Extract the [X, Y] coordinate from the center of the cell holding the provided text.  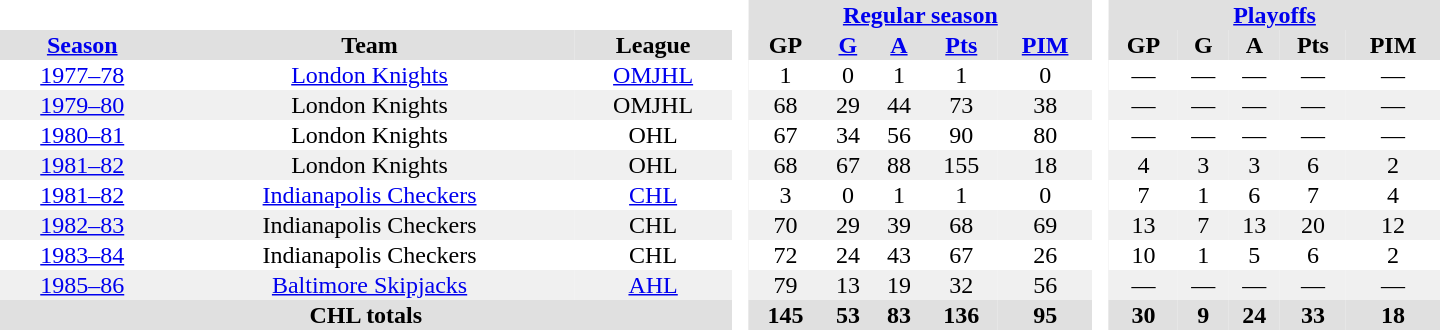
136 [961, 315]
38 [1045, 105]
95 [1045, 315]
79 [786, 285]
26 [1045, 255]
90 [961, 135]
19 [898, 285]
72 [786, 255]
10 [1144, 255]
155 [961, 165]
88 [898, 165]
League [654, 45]
1985–86 [82, 285]
83 [898, 315]
Regular season [920, 15]
44 [898, 105]
AHL [654, 285]
9 [1204, 315]
73 [961, 105]
32 [961, 285]
80 [1045, 135]
20 [1313, 225]
69 [1045, 225]
53 [848, 315]
1983–84 [82, 255]
70 [786, 225]
33 [1313, 315]
CHL totals [366, 315]
Baltimore Skipjacks [369, 285]
1980–81 [82, 135]
Season [82, 45]
1977–78 [82, 75]
Team [369, 45]
1979–80 [82, 105]
5 [1254, 255]
1982–83 [82, 225]
39 [898, 225]
34 [848, 135]
43 [898, 255]
Playoffs [1274, 15]
12 [1393, 225]
145 [786, 315]
30 [1144, 315]
